Capture the cell that displays the provided text and extract its (x, y) central coordinate. 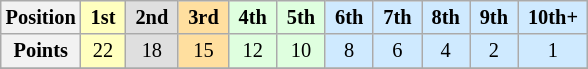
22 (104, 51)
8th (446, 17)
9th (494, 17)
1st (104, 17)
Points (41, 51)
3rd (203, 17)
Position (41, 17)
6 (397, 51)
5th (301, 17)
2nd (152, 17)
18 (152, 51)
6th (349, 17)
15 (203, 51)
4th (253, 17)
10th+ (553, 17)
10 (301, 51)
2 (494, 51)
8 (349, 51)
1 (553, 51)
7th (397, 17)
12 (253, 51)
4 (446, 51)
